For the text-containing cell, return its midpoint in [x, y] coordinate format. 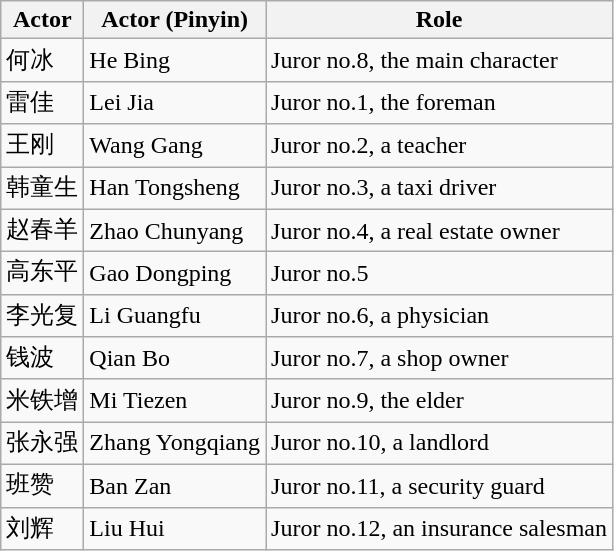
Juror no.10, a landlord [440, 444]
Qian Bo [175, 358]
雷佳 [42, 102]
Zhao Chunyang [175, 230]
Juror no.3, a taxi driver [440, 188]
Role [440, 20]
Han Tongsheng [175, 188]
Juror no.7, a shop owner [440, 358]
王刚 [42, 146]
Juror no.5 [440, 274]
Mi Tiezen [175, 400]
钱波 [42, 358]
高东平 [42, 274]
Juror no.11, a security guard [440, 486]
张永强 [42, 444]
Gao Dongping [175, 274]
Zhang Yongqiang [175, 444]
Liu Hui [175, 528]
He Bing [175, 60]
Li Guangfu [175, 316]
Juror no.8, the main character [440, 60]
Actor [42, 20]
Juror no.2, a teacher [440, 146]
李光复 [42, 316]
赵春羊 [42, 230]
刘辉 [42, 528]
Actor (Pinyin) [175, 20]
Ban Zan [175, 486]
Juror no.12, an insurance salesman [440, 528]
Wang Gang [175, 146]
米铁增 [42, 400]
何冰 [42, 60]
班赞 [42, 486]
韩童生 [42, 188]
Juror no.4, a real estate owner [440, 230]
Lei Jia [175, 102]
Juror no.6, a physician [440, 316]
Juror no.1, the foreman [440, 102]
Juror no.9, the elder [440, 400]
